Identify which cell holds the provided text, then report its (X, Y) central coordinate. 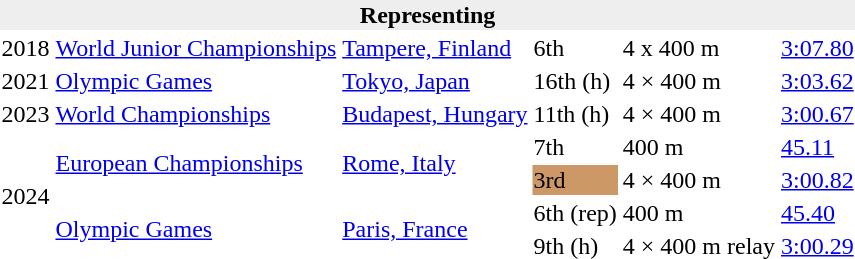
2023 (26, 114)
2021 (26, 81)
World Junior Championships (196, 48)
3rd (575, 180)
16th (h) (575, 81)
11th (h) (575, 114)
6th (575, 48)
Budapest, Hungary (435, 114)
Representing (428, 15)
World Championships (196, 114)
7th (575, 147)
Rome, Italy (435, 164)
Tampere, Finland (435, 48)
Tokyo, Japan (435, 81)
6th (rep) (575, 213)
4 x 400 m (698, 48)
Olympic Games (196, 81)
European Championships (196, 164)
2018 (26, 48)
